Capture the cell that displays the provided text and extract its [X, Y] central coordinate. 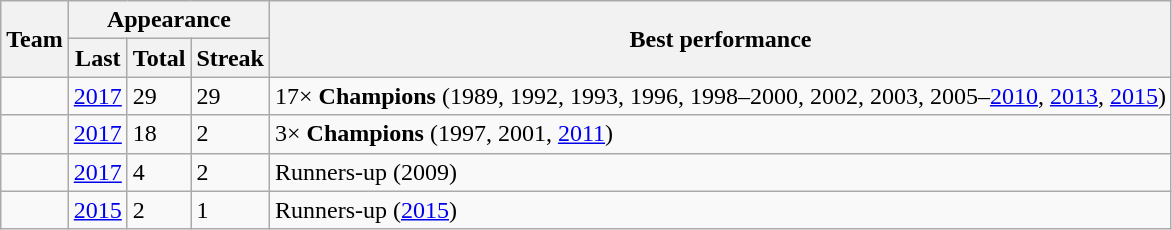
4 [159, 172]
Appearance [168, 20]
2015 [98, 210]
Last [98, 58]
3× Champions (1997, 2001, 2011) [721, 134]
Total [159, 58]
Team [35, 39]
Runners-up (2015) [721, 210]
Best performance [721, 39]
1 [230, 210]
18 [159, 134]
17× Champions (1989, 1992, 1993, 1996, 1998–2000, 2002, 2003, 2005–2010, 2013, 2015) [721, 96]
Streak [230, 58]
Runners-up (2009) [721, 172]
